Detect which cell encompasses the target text, then output its (x, y) center coordinate. 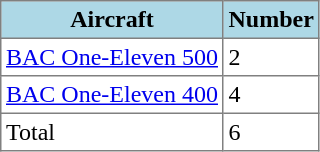
6 (271, 132)
Total (112, 132)
Aircraft (112, 20)
Number (271, 20)
4 (271, 95)
BAC One-Eleven 500 (112, 57)
BAC One-Eleven 400 (112, 95)
2 (271, 57)
